Extract the (x, y) coordinate from the center of the cell holding the provided text.  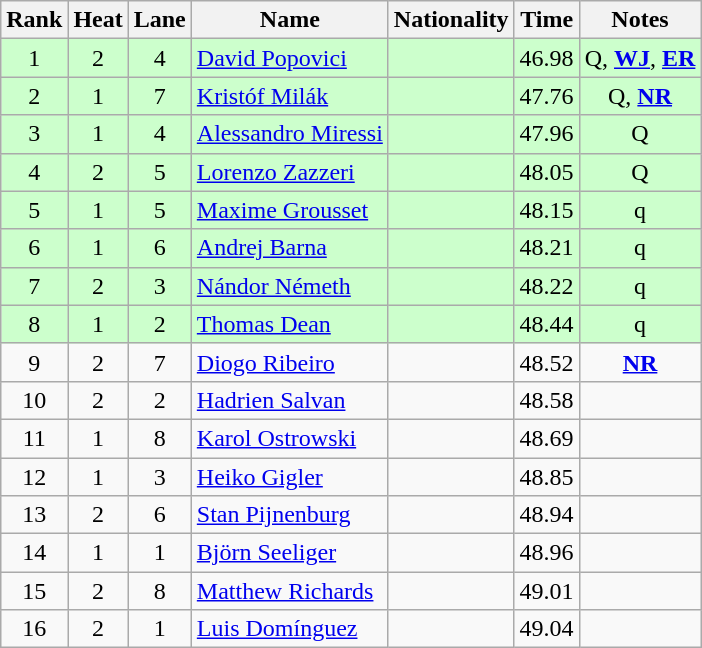
48.52 (546, 362)
48.44 (546, 324)
47.96 (546, 134)
48.21 (546, 248)
48.15 (546, 210)
Lane (160, 20)
48.22 (546, 286)
NR (640, 362)
Lorenzo Zazzeri (290, 172)
9 (34, 362)
49.01 (546, 591)
48.05 (546, 172)
15 (34, 591)
Nándor Németh (290, 286)
48.58 (546, 400)
Karol Ostrowski (290, 438)
Luis Domínguez (290, 629)
48.69 (546, 438)
David Popovici (290, 58)
49.04 (546, 629)
10 (34, 400)
Time (546, 20)
16 (34, 629)
Kristóf Milák (290, 96)
Thomas Dean (290, 324)
Alessandro Miressi (290, 134)
Name (290, 20)
Björn Seeliger (290, 553)
Matthew Richards (290, 591)
48.85 (546, 477)
48.96 (546, 553)
Heat (98, 20)
11 (34, 438)
48.94 (546, 515)
Q, WJ, ER (640, 58)
Diogo Ribeiro (290, 362)
Q, NR (640, 96)
12 (34, 477)
13 (34, 515)
Heiko Gigler (290, 477)
14 (34, 553)
47.76 (546, 96)
Andrej Barna (290, 248)
Maxime Grousset (290, 210)
Notes (640, 20)
Stan Pijnenburg (290, 515)
Rank (34, 20)
46.98 (546, 58)
Nationality (451, 20)
Hadrien Salvan (290, 400)
